Find where the given text appears and provide that cell's center as (x, y) coordinate. 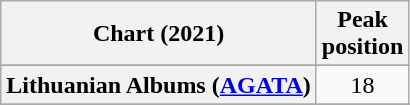
Peakposition (362, 34)
18 (362, 85)
Chart (2021) (159, 34)
Lithuanian Albums (AGATA) (159, 85)
